Scan for the cell matching the given text and deliver its [x, y] coordinate at center. 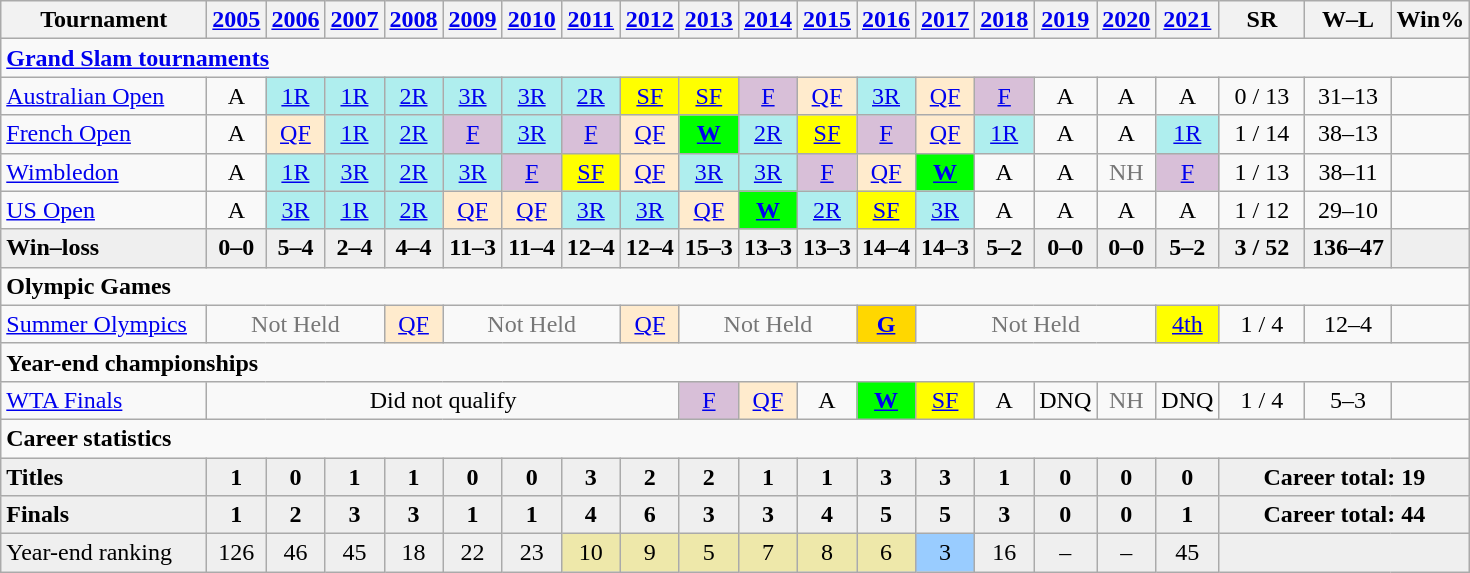
Career statistics [736, 438]
WTA Finals [104, 400]
Year-end ranking [104, 553]
Finals [104, 515]
2013 [708, 20]
Win% [1430, 20]
2020 [1126, 20]
Tournament [104, 20]
2018 [1004, 20]
29–10 [1348, 210]
2019 [1066, 20]
2007 [354, 20]
14–4 [886, 248]
0 / 13 [1262, 96]
23 [532, 553]
10 [590, 553]
Career total: 19 [1344, 477]
G [886, 324]
8 [826, 553]
Australian Open [104, 96]
11–4 [532, 248]
US Open [104, 210]
Wimbledon [104, 172]
3 / 52 [1262, 248]
2012 [650, 20]
1 / 13 [1262, 172]
22 [472, 553]
18 [414, 553]
5–3 [1348, 400]
W–L [1348, 20]
2021 [1188, 20]
Year-end championships [736, 362]
2005 [236, 20]
38–11 [1348, 172]
5–4 [296, 248]
2014 [768, 20]
SR [1262, 20]
Titles [104, 477]
Career total: 44 [1344, 515]
Grand Slam tournaments [736, 58]
1 / 12 [1262, 210]
2–4 [354, 248]
4th [1188, 324]
2011 [590, 20]
31–13 [1348, 96]
38–13 [1348, 134]
4–4 [414, 248]
1 / 14 [1262, 134]
Olympic Games [736, 286]
9 [650, 553]
11–3 [472, 248]
2009 [472, 20]
126 [236, 553]
Win–loss [104, 248]
16 [1004, 553]
2016 [886, 20]
14–3 [946, 248]
2008 [414, 20]
2017 [946, 20]
136–47 [1348, 248]
Did not qualify [443, 400]
2010 [532, 20]
2015 [826, 20]
French Open [104, 134]
Summer Olympics [104, 324]
46 [296, 553]
2006 [296, 20]
7 [768, 553]
15–3 [708, 248]
